Search for the cell housing the specified text and yield its [x, y] center coordinate. 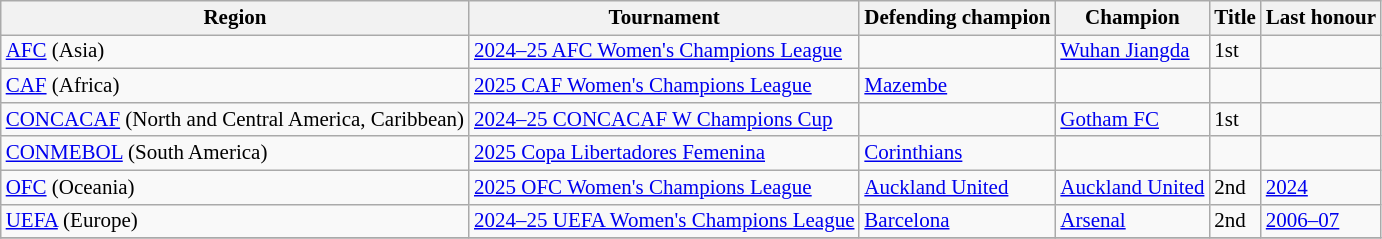
CONMEBOL (South America) [235, 153]
Corinthians [957, 153]
2024–25 CONCACAF W Champions Cup [664, 119]
CONCACAF (North and Central America, Caribbean) [235, 119]
UEFA (Europe) [235, 221]
2025 OFC Women's Champions League [664, 187]
Champion [1132, 18]
Region [235, 18]
Mazembe [957, 86]
AFC (Asia) [235, 52]
Tournament [664, 18]
Defending champion [957, 18]
Barcelona [957, 221]
Last honour [1321, 18]
CAF (Africa) [235, 86]
Wuhan Jiangda [1132, 52]
Arsenal [1132, 221]
2024–25 UEFA Women's Champions League [664, 221]
OFC (Oceania) [235, 187]
Gotham FC [1132, 119]
2006–07 [1321, 221]
Title [1235, 18]
2024–25 AFC Women's Champions League [664, 52]
2025 CAF Women's Champions League [664, 86]
2025 Copa Libertadores Femenina [664, 153]
2024 [1321, 187]
